Locate the cell with the specified text and output its (X, Y) center coordinate. 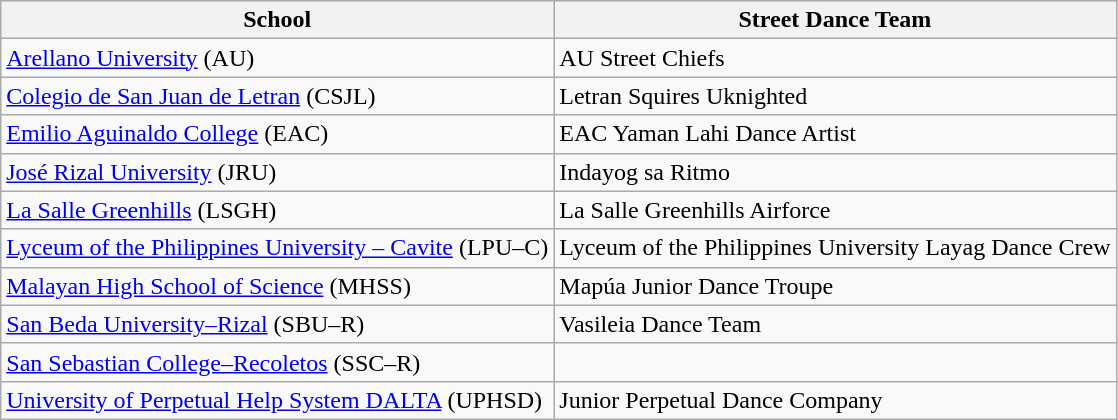
AU Street Chiefs (835, 58)
EAC Yaman Lahi Dance Artist (835, 134)
Lyceum of the Philippines University Layag Dance Crew (835, 248)
Arellano University (AU) (278, 58)
San Beda University–Rizal (SBU–R) (278, 324)
Vasileia Dance Team (835, 324)
School (278, 20)
Street Dance Team (835, 20)
La Salle Greenhills Airforce (835, 210)
Emilio Aguinaldo College (EAC) (278, 134)
Mapúa Junior Dance Troupe (835, 286)
Letran Squires Uknighted (835, 96)
José Rizal University (JRU) (278, 172)
La Salle Greenhills (LSGH) (278, 210)
Colegio de San Juan de Letran (CSJL) (278, 96)
Lyceum of the Philippines University – Cavite (LPU–C) (278, 248)
Indayog sa Ritmo (835, 172)
University of Perpetual Help System DALTA (UPHSD) (278, 400)
Malayan High School of Science (MHSS) (278, 286)
Junior Perpetual Dance Company (835, 400)
San Sebastian College–Recoletos (SSC–R) (278, 362)
